Scan for the cell matching the given text and deliver its [X, Y] coordinate at center. 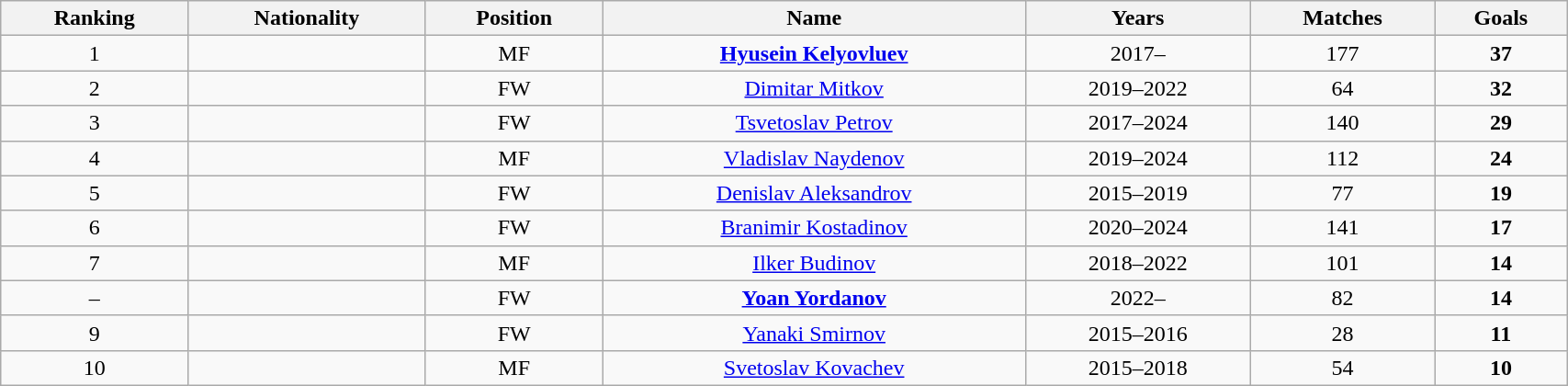
Yanaki Smirnov [814, 333]
64 [1343, 88]
32 [1501, 88]
Denislav Aleksandrov [814, 193]
5 [95, 193]
Svetoslav Kovachev [814, 368]
2018–2022 [1137, 263]
2017–2024 [1137, 123]
19 [1501, 193]
Ranking [95, 18]
Years [1137, 18]
2019–2022 [1137, 88]
Matches [1343, 18]
Position [514, 18]
24 [1501, 158]
2015–2018 [1137, 368]
7 [95, 263]
177 [1343, 53]
11 [1501, 333]
Goals [1501, 18]
4 [95, 158]
2019–2024 [1137, 158]
Yoan Yordanov [814, 298]
2020–2024 [1137, 228]
17 [1501, 228]
Nationality [307, 18]
82 [1343, 298]
6 [95, 228]
54 [1343, 368]
28 [1343, 333]
3 [95, 123]
1 [95, 53]
Hyusein Kelyovluev [814, 53]
2022– [1137, 298]
Tsvetoslav Petrov [814, 123]
77 [1343, 193]
29 [1501, 123]
112 [1343, 158]
Branimir Kostadinov [814, 228]
140 [1343, 123]
Name [814, 18]
2017– [1137, 53]
2015–2019 [1137, 193]
2015–2016 [1137, 333]
Dimitar Mitkov [814, 88]
37 [1501, 53]
Ilker Budinov [814, 263]
– [95, 298]
141 [1343, 228]
101 [1343, 263]
Vladislav Naydenov [814, 158]
2 [95, 88]
9 [95, 333]
